For the text-containing cell, return its midpoint in (X, Y) coordinate format. 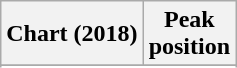
Peakposition (189, 34)
Chart (2018) (72, 34)
